Capture the cell that displays the provided text and extract its [X, Y] central coordinate. 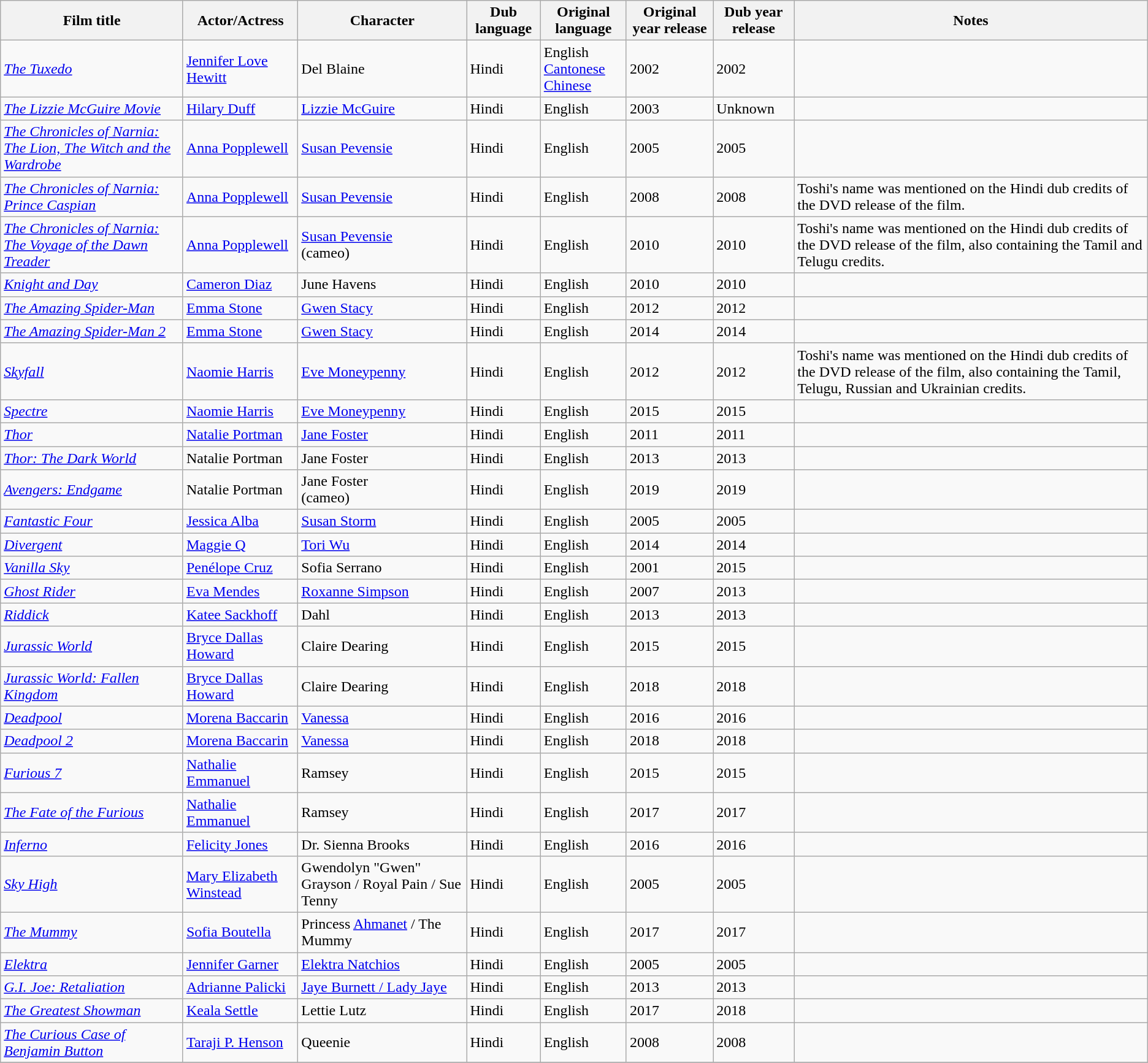
G.I. Joe: Retaliation [92, 988]
Jennifer Love Hewitt [240, 69]
Actor/Actress [240, 21]
Taraji P. Henson [240, 1043]
Maggie Q [240, 545]
Ghost Rider [92, 591]
Deadpool [92, 718]
The Curious Case of Benjamin Button [92, 1043]
Hilary Duff [240, 109]
Princess Ahmanet / The Mummy [383, 932]
Jurassic World [92, 647]
The Chronicles of Narnia: The Voyage of the Dawn Treader [92, 245]
Del Blaine [383, 69]
Jennifer Garner [240, 964]
Roxanne Simpson [383, 591]
The Greatest Showman [92, 1011]
Felicity Jones [240, 844]
The Lizzie McGuire Movie [92, 109]
Dub year release [754, 21]
Lettie Lutz [383, 1011]
Knight and Day [92, 285]
English Cantonese Chinese [583, 69]
Thor [92, 434]
Riddick [92, 615]
Eva Mendes [240, 591]
Cameron Diaz [240, 285]
Katee Sackhoff [240, 615]
Mary Elizabeth Winstead [240, 884]
Furious 7 [92, 773]
Divergent [92, 545]
The Chronicles of Narnia: The Lion, The Witch and the Wardrobe [92, 148]
Skyfall [92, 371]
The Chronicles of Narnia: Prince Caspian [92, 196]
2003 [670, 109]
Queenie [383, 1043]
Toshi's name was mentioned on the Hindi dub credits of the DVD release of the film, also containing the Tamil and Telugu credits. [971, 245]
Sky High [92, 884]
2001 [670, 568]
Vanilla Sky [92, 568]
Sofia Boutella [240, 932]
Susan Pevensie (cameo) [383, 245]
The Fate of the Furious [92, 812]
Jaye Burnett / Lady Jaye [383, 988]
Character [383, 21]
The Mummy [92, 932]
The Amazing Spider-Man 2 [92, 331]
Tori Wu [383, 545]
Jessica Alba [240, 521]
Film title [92, 21]
Dr. Sienna Brooks [383, 844]
Original year release [670, 21]
Unknown [754, 109]
Jurassic World: Fallen Kingdom [92, 686]
Toshi's name was mentioned on the Hindi dub credits of the DVD release of the film. [971, 196]
Spectre [92, 411]
2007 [670, 591]
Adrianne Palicki [240, 988]
Keala Settle [240, 1011]
Elektra [92, 964]
Dub language [503, 21]
Sofia Serrano [383, 568]
Jane Foster(cameo) [383, 489]
Deadpool 2 [92, 741]
Fantastic Four [92, 521]
The Amazing Spider-Man [92, 308]
Thor: The Dark World [92, 458]
Inferno [92, 844]
Dahl [383, 615]
Susan Storm [383, 521]
Notes [971, 21]
Lizzie McGuire [383, 109]
Elektra Natchios [383, 964]
Avengers: Endgame [92, 489]
Penélope Cruz [240, 568]
Gwendolyn "Gwen" Grayson / Royal Pain / Sue Tenny [383, 884]
Toshi's name was mentioned on the Hindi dub credits of the DVD release of the film, also containing the Tamil, Telugu, Russian and Ukrainian credits. [971, 371]
Original language [583, 21]
The Tuxedo [92, 69]
June Havens [383, 285]
